Find where the given text appears and provide that cell's center as [x, y] coordinate. 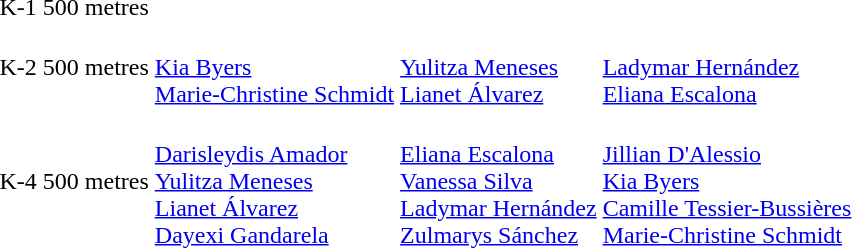
Kia ByersMarie-Christine Schmidt [274, 67]
Yulitza MenesesLianet Álvarez [499, 67]
